Capture the cell that displays the provided text and extract its [X, Y] central coordinate. 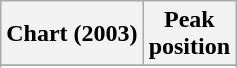
Peakposition [189, 34]
Chart (2003) [72, 34]
